Search for the cell housing the specified text and yield its [x, y] center coordinate. 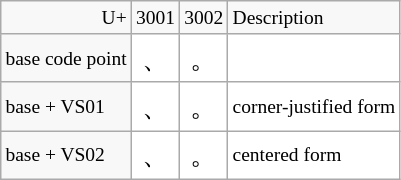
。 [204, 58]
、︁ [155, 155]
U+ [66, 18]
centered form [314, 155]
base code point [66, 58]
3001 [155, 18]
corner-justified form [314, 106]
、 [155, 58]
、︀ [155, 106]
3002 [204, 18]
。︁ [204, 155]
。︀ [204, 106]
base + VS01 [66, 106]
Description [314, 18]
base + VS02 [66, 155]
